Return the [x, y] coordinate for the center point of the cell that contains the specified text.  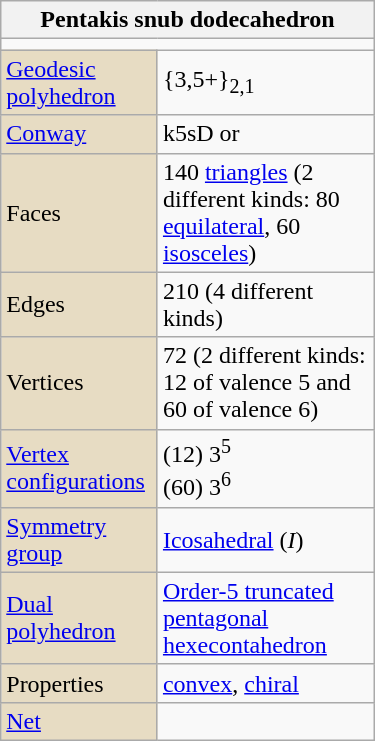
Edges [80, 304]
Faces [80, 212]
Symmetry group [80, 540]
convex, chiral [266, 683]
Icosahedral (I) [266, 540]
Vertex configurations [80, 468]
Order-5 truncated pentagonal hexecontahedron [266, 618]
(12) 35(60) 36 [266, 468]
Net [80, 721]
Conway [80, 134]
72 (2 different kinds: 12 of valence 5 and 60 of valence 6) [266, 383]
Dual polyhedron [80, 618]
Pentakis snub dodecahedron [188, 20]
k5sD or [266, 134]
210 (4 different kinds) [266, 304]
140 triangles (2 different kinds: 80 equilateral, 60 isosceles) [266, 212]
Geodesic polyhedron [80, 82]
Properties [80, 683]
Vertices [80, 383]
{3,5+}2,1 [266, 82]
